Pinpoint the cell where the given text exists, returning its (X, Y) midpoint coordinate. 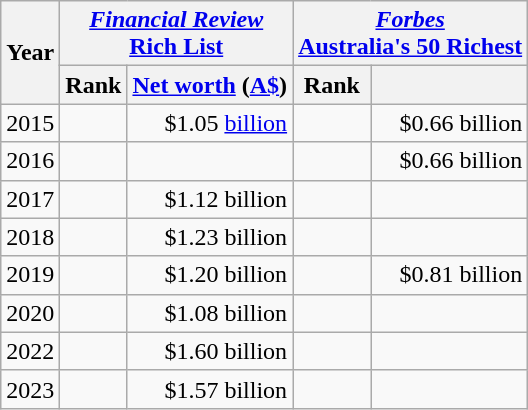
$1.60 billion (210, 351)
2015 (30, 123)
2019 (30, 275)
2020 (30, 313)
$1.12 billion (210, 199)
$1.08 billion (210, 313)
$1.23 billion (210, 237)
2022 (30, 351)
2023 (30, 389)
ForbesAustralia's 50 Richest (410, 34)
$1.57 billion (210, 389)
2016 (30, 161)
$0.81 billion (450, 275)
Financial ReviewRich List (176, 34)
$1.05 billion (210, 123)
Net worth (A$) (210, 85)
$1.20 billion (210, 275)
2017 (30, 199)
2018 (30, 237)
Year (30, 52)
